Search for the cell housing the specified text and yield its (X, Y) center coordinate. 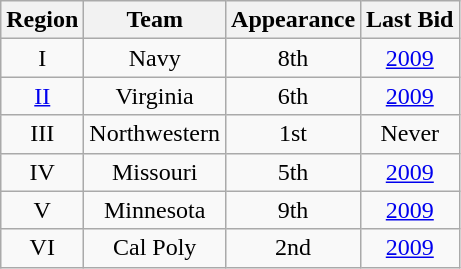
Missouri (155, 172)
8th (294, 58)
2nd (294, 248)
Minnesota (155, 210)
II (42, 96)
6th (294, 96)
V (42, 210)
Never (410, 134)
Appearance (294, 20)
9th (294, 210)
Last Bid (410, 20)
Cal Poly (155, 248)
VI (42, 248)
1st (294, 134)
Region (42, 20)
IV (42, 172)
Virginia (155, 96)
Northwestern (155, 134)
Team (155, 20)
5th (294, 172)
Navy (155, 58)
III (42, 134)
I (42, 58)
